Output the (X, Y) coordinate of the center of the cell containing the given text.  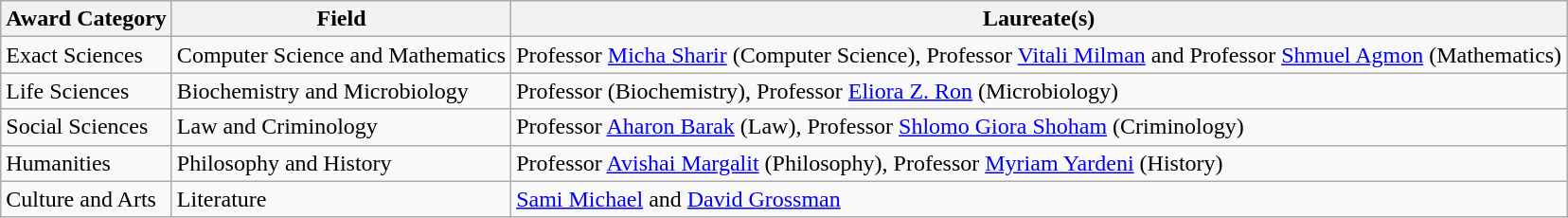
Humanities (87, 163)
Professor Micha Sharir (Computer Science), Professor Vitali Milman and Professor Shmuel Agmon (Mathematics) (1040, 55)
Professor Aharon Barak (Law), Professor Shlomo Giora Shoham (Criminology) (1040, 127)
Award Category (87, 19)
Computer Science and Mathematics (341, 55)
Life Sciences (87, 91)
Philosophy and History (341, 163)
Professor Avishai Margalit (Philosophy), Professor Myriam Yardeni (History) (1040, 163)
Literature (341, 199)
Social Sciences (87, 127)
Sami Michael and David Grossman (1040, 199)
Field (341, 19)
Laureate(s) (1040, 19)
Exact Sciences (87, 55)
Culture and Arts (87, 199)
Law and Criminology (341, 127)
Professor (Biochemistry), Professor Eliora Z. Ron (Microbiology) (1040, 91)
Biochemistry and Microbiology (341, 91)
